Scan for the cell matching the given text and deliver its [x, y] coordinate at center. 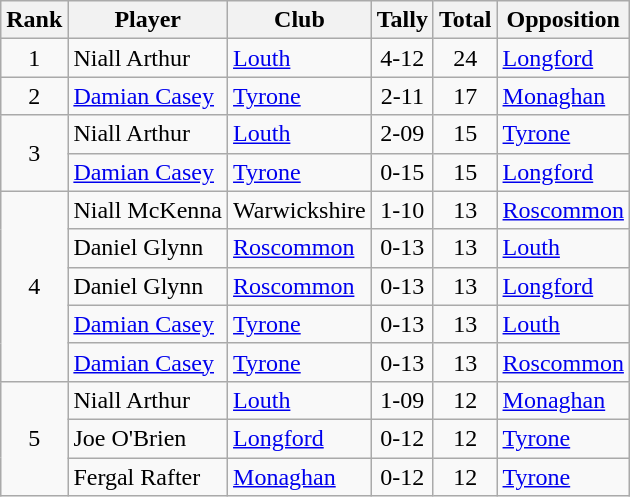
5 [34, 438]
1-10 [402, 210]
1-09 [402, 400]
Niall McKenna [148, 210]
4 [34, 286]
2-09 [402, 134]
Opposition [563, 20]
Tally [402, 20]
2-11 [402, 96]
Club [300, 20]
24 [465, 58]
2 [34, 96]
0-15 [402, 172]
Total [465, 20]
Fergal Rafter [148, 477]
17 [465, 96]
3 [34, 153]
Player [148, 20]
1 [34, 58]
4-12 [402, 58]
Joe O'Brien [148, 438]
Rank [34, 20]
Warwickshire [300, 210]
